Identify which cell holds the provided text, then report its (X, Y) central coordinate. 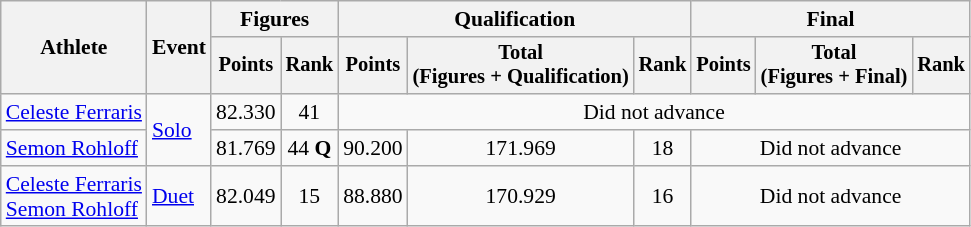
16 (663, 196)
170.929 (521, 196)
Event (179, 48)
Final (830, 19)
Duet (179, 196)
18 (663, 148)
Solo (179, 130)
Figures (274, 19)
171.969 (521, 148)
Semon Rohloff (74, 148)
Celeste Ferraris (74, 112)
88.880 (372, 196)
Total(Figures + Qualification) (521, 66)
Total(Figures + Final) (834, 66)
Qualification (514, 19)
Celeste FerrarisSemon Rohloff (74, 196)
41 (310, 112)
81.769 (246, 148)
44 Q (310, 148)
82.049 (246, 196)
82.330 (246, 112)
15 (310, 196)
90.200 (372, 148)
Athlete (74, 48)
